Capture the cell that displays the provided text and extract its (X, Y) central coordinate. 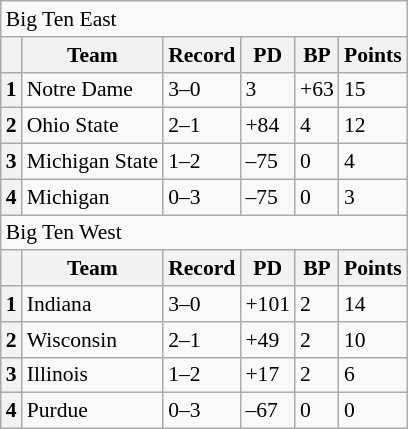
6 (373, 375)
Wisconsin (92, 340)
15 (373, 90)
Michigan State (92, 162)
Indiana (92, 304)
Purdue (92, 411)
+49 (268, 340)
+101 (268, 304)
14 (373, 304)
Notre Dame (92, 90)
12 (373, 126)
+17 (268, 375)
+63 (317, 90)
Big Ten East (204, 19)
+84 (268, 126)
Ohio State (92, 126)
Illinois (92, 375)
–67 (268, 411)
10 (373, 340)
Big Ten West (204, 233)
Michigan (92, 197)
